Pinpoint the cell where the given text exists, returning its [X, Y] midpoint coordinate. 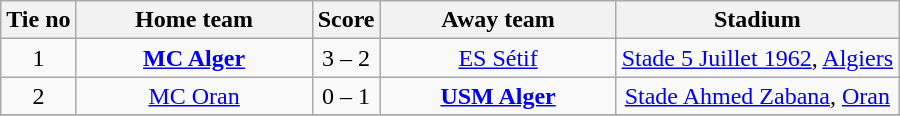
Away team [498, 20]
Score [346, 20]
1 [38, 58]
Stade 5 Juillet 1962, Algiers [757, 58]
USM Alger [498, 96]
Stadium [757, 20]
Stade Ahmed Zabana, Oran [757, 96]
Tie no [38, 20]
0 – 1 [346, 96]
2 [38, 96]
3 – 2 [346, 58]
MC Oran [194, 96]
MC Alger [194, 58]
Home team [194, 20]
ES Sétif [498, 58]
